Determine the [X, Y] coordinate at the center of the cell enclosing the given text.  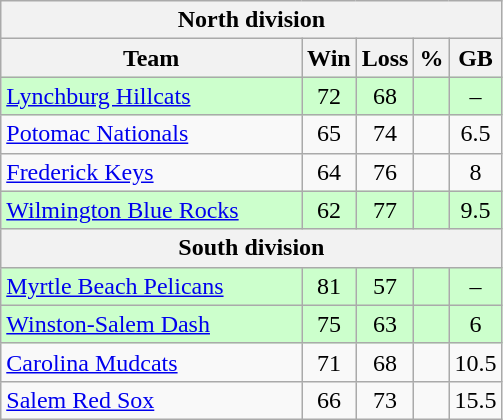
76 [385, 172]
South division [252, 248]
8 [476, 172]
65 [330, 134]
75 [330, 324]
10.5 [476, 362]
6 [476, 324]
9.5 [476, 210]
57 [385, 286]
Loss [385, 58]
Team [152, 58]
Wilmington Blue Rocks [152, 210]
72 [330, 96]
GB [476, 58]
63 [385, 324]
15.5 [476, 400]
Win [330, 58]
Winston-Salem Dash [152, 324]
62 [330, 210]
77 [385, 210]
6.5 [476, 134]
64 [330, 172]
Carolina Mudcats [152, 362]
Salem Red Sox [152, 400]
81 [330, 286]
Myrtle Beach Pelicans [152, 286]
North division [252, 20]
Potomac Nationals [152, 134]
66 [330, 400]
Lynchburg Hillcats [152, 96]
71 [330, 362]
74 [385, 134]
73 [385, 400]
Frederick Keys [152, 172]
% [432, 58]
